Identify which cell holds the provided text, then report its (x, y) central coordinate. 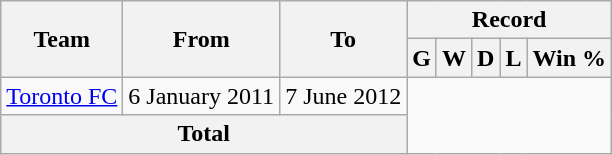
Total (204, 134)
D (485, 58)
Win % (570, 58)
Team (62, 39)
Record (510, 20)
To (344, 39)
G (422, 58)
Toronto FC (62, 96)
From (202, 39)
6 January 2011 (202, 96)
L (514, 58)
7 June 2012 (344, 96)
W (454, 58)
